Locate the cell with the specified text and output its [X, Y] center coordinate. 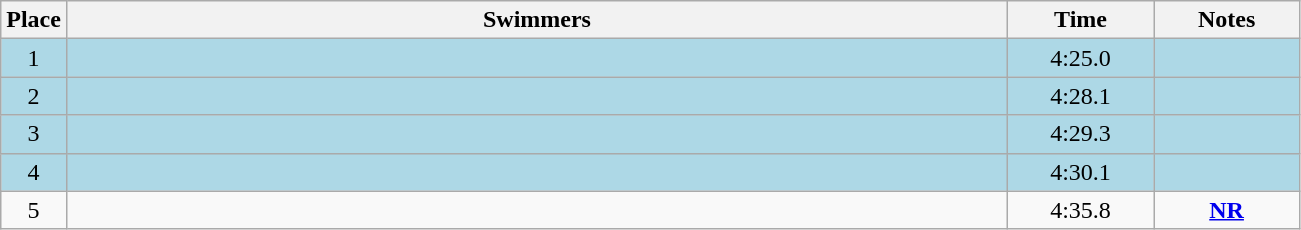
3 [34, 134]
5 [34, 210]
4:30.1 [1081, 172]
1 [34, 58]
4:25.0 [1081, 58]
Place [34, 20]
Notes [1227, 20]
2 [34, 96]
Swimmers [536, 20]
NR [1227, 210]
4 [34, 172]
4:35.8 [1081, 210]
4:28.1 [1081, 96]
4:29.3 [1081, 134]
Time [1081, 20]
